For the text-containing cell, return its midpoint in [X, Y] coordinate format. 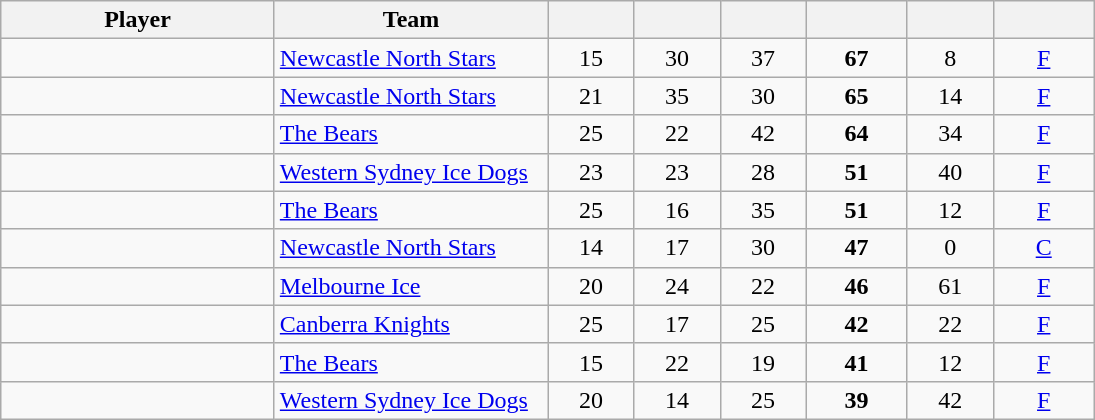
Team [411, 20]
28 [763, 172]
Melbourne Ice [411, 286]
46 [856, 286]
64 [856, 134]
39 [856, 400]
47 [856, 248]
C [1044, 248]
21 [591, 96]
Canberra Knights [411, 324]
8 [950, 58]
67 [856, 58]
0 [950, 248]
16 [677, 210]
41 [856, 362]
34 [950, 134]
40 [950, 172]
61 [950, 286]
65 [856, 96]
Player [138, 20]
19 [763, 362]
37 [763, 58]
24 [677, 286]
